Determine the (x, y) coordinate at the center of the cell enclosing the given text.  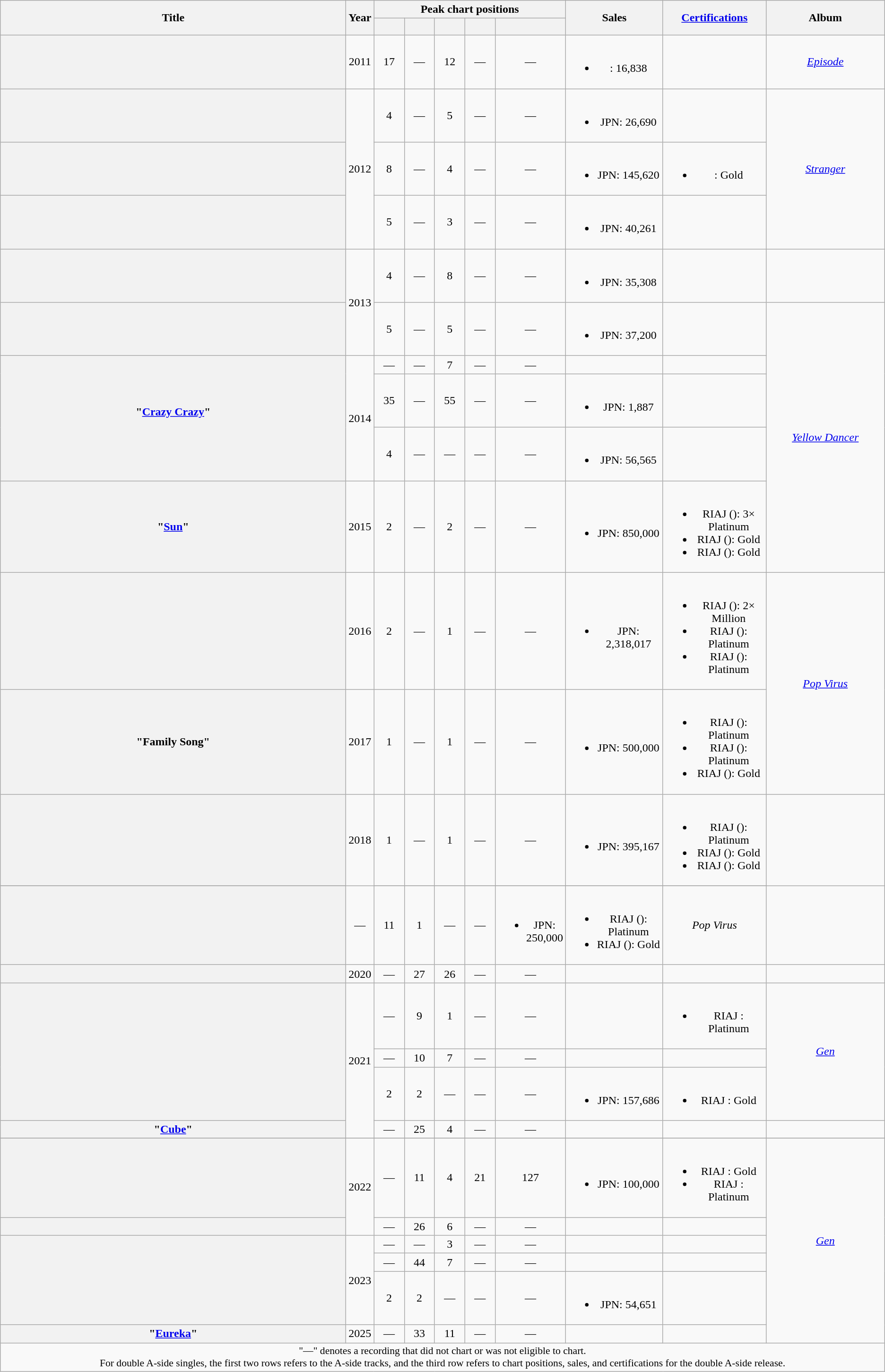
Peak chart positions (470, 9)
Stranger (825, 169)
"Sun" (173, 526)
2020 (360, 974)
RIAJ (): PlatinumRIAJ (): PlatinumRIAJ (): Gold (714, 742)
JPN: 2,318,017 (614, 631)
12 (450, 61)
Sales (614, 18)
44 (419, 1262)
2023 (360, 1280)
JPN: 157,686 (614, 1094)
JPN: 395,167 (614, 840)
21 (480, 1178)
Episode (825, 61)
"Family Song" (173, 742)
2011 (360, 61)
JPN: 100,000 (614, 1178)
RIAJ : Gold (714, 1094)
RIAJ (): PlatinumRIAJ (): GoldRIAJ (): Gold (714, 840)
RIAJ : Platinum (714, 1016)
10 (419, 1058)
: 16,838 (614, 61)
JPN: 37,200 (614, 329)
2025 (360, 1334)
Title (173, 18)
Album (825, 18)
27 (419, 974)
JPN: 35,308 (614, 276)
2022 (360, 1187)
2012 (360, 169)
RIAJ (): 3× PlatinumRIAJ (): GoldRIAJ (): Gold (714, 526)
9 (419, 1016)
"Eureka" (173, 1334)
JPN: 850,000 (614, 526)
25 (419, 1130)
JPN: 40,261 (614, 222)
JPN: 250,000 (530, 925)
"Cube" (173, 1130)
2021 (360, 1061)
JPN: 54,651 (614, 1298)
RIAJ (): PlatinumRIAJ (): Gold (614, 925)
55 (450, 401)
33 (419, 1334)
Year (360, 18)
RIAJ (): 2× MillionRIAJ (): PlatinumRIAJ (): Platinum (714, 631)
"Crazy Crazy" (173, 418)
17 (389, 61)
6 (450, 1226)
2014 (360, 418)
2016 (360, 631)
2013 (360, 302)
35 (389, 401)
2018 (360, 840)
: Gold (714, 169)
127 (530, 1178)
Certifications (714, 18)
JPN: 56,565 (614, 454)
JPN: 26,690 (614, 115)
JPN: 1,887 (614, 401)
2015 (360, 526)
Yellow Dancer (825, 438)
RIAJ : GoldRIAJ : Platinum (714, 1178)
JPN: 145,620 (614, 169)
2017 (360, 742)
JPN: 500,000 (614, 742)
